For the text-containing cell, return its midpoint in [x, y] coordinate format. 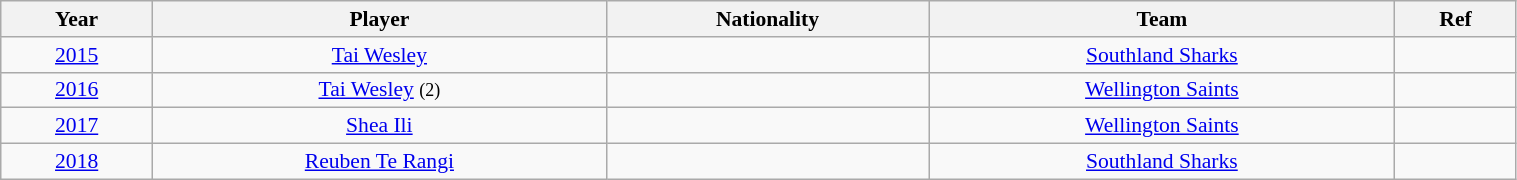
2017 [77, 126]
Player [380, 19]
Reuben Te Rangi [380, 162]
Team [1162, 19]
Shea Ili [380, 126]
2015 [77, 55]
Nationality [768, 19]
Year [77, 19]
Tai Wesley (2) [380, 90]
2016 [77, 90]
Ref [1456, 19]
Tai Wesley [380, 55]
2018 [77, 162]
